Return the [x, y] coordinate for the center point of the cell that contains the specified text.  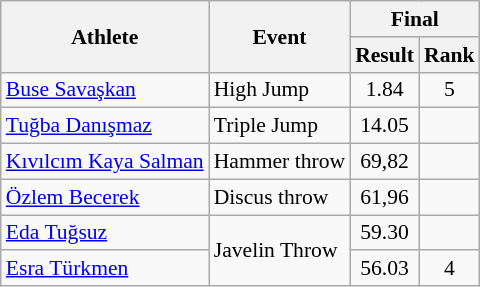
56.03 [384, 269]
Hammer throw [280, 162]
1.84 [384, 90]
61,96 [384, 197]
59.30 [384, 233]
Athlete [105, 36]
Final [414, 19]
Discus throw [280, 197]
Buse Savaşkan [105, 90]
Esra Türkmen [105, 269]
Tuğba Danışmaz [105, 126]
69,82 [384, 162]
4 [450, 269]
Triple Jump [280, 126]
Kıvılcım Kaya Salman [105, 162]
High Jump [280, 90]
14.05 [384, 126]
5 [450, 90]
Result [384, 55]
Özlem Becerek [105, 197]
Eda Tuğsuz [105, 233]
Javelin Throw [280, 250]
Event [280, 36]
Rank [450, 55]
